Pinpoint the cell where the given text exists, returning its [X, Y] midpoint coordinate. 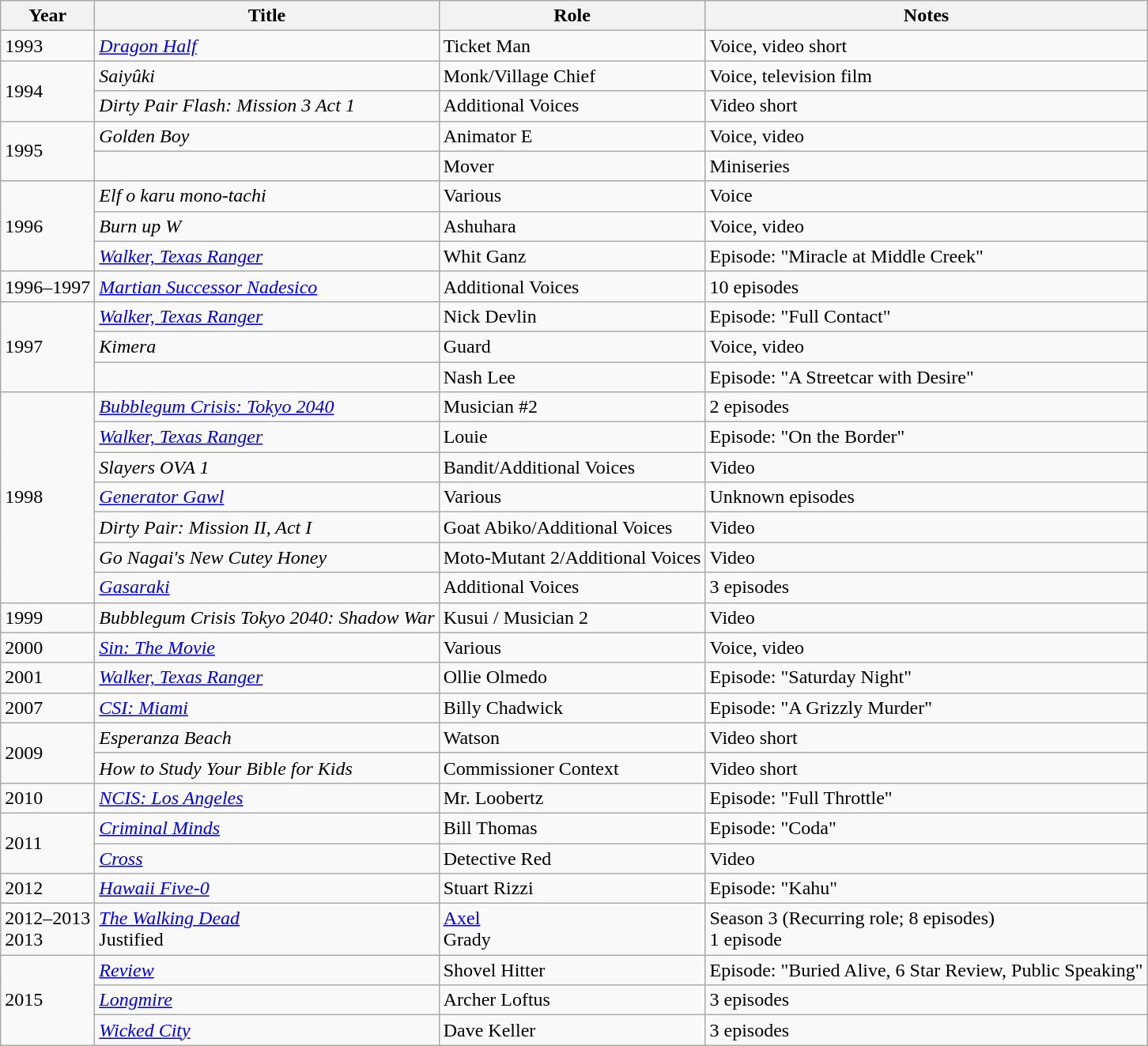
Gasaraki [267, 587]
1997 [47, 346]
2000 [47, 648]
Nash Lee [572, 377]
Moto-Mutant 2/Additional Voices [572, 557]
Sin: The Movie [267, 648]
Animator E [572, 136]
Nick Devlin [572, 316]
Episode: "Miracle at Middle Creek" [927, 256]
Dave Keller [572, 1030]
Archer Loftus [572, 1000]
Stuart Rizzi [572, 889]
Title [267, 16]
Commissioner Context [572, 768]
Kimera [267, 346]
How to Study Your Bible for Kids [267, 768]
Episode: "Buried Alive, 6 Star Review, Public Speaking" [927, 970]
1998 [47, 497]
Burn up W [267, 226]
Episode: "A Streetcar with Desire" [927, 377]
Role [572, 16]
Watson [572, 738]
2007 [47, 708]
Guard [572, 346]
Mr. Loobertz [572, 798]
10 episodes [927, 286]
1995 [47, 151]
Review [267, 970]
Episode: "Saturday Night" [927, 678]
Hawaii Five-0 [267, 889]
2010 [47, 798]
CSI: Miami [267, 708]
2 episodes [927, 407]
Slayers OVA 1 [267, 467]
2001 [47, 678]
Cross [267, 858]
Unknown episodes [927, 497]
1999 [47, 617]
Wicked City [267, 1030]
Elf o karu mono-tachi [267, 196]
Voice [927, 196]
Longmire [267, 1000]
Esperanza Beach [267, 738]
Ticket Man [572, 46]
Bill Thomas [572, 828]
Martian Successor Nadesico [267, 286]
Year [47, 16]
Musician #2 [572, 407]
Goat Abiko/Additional Voices [572, 527]
2011 [47, 843]
Episode: "Full Contact" [927, 316]
2012 [47, 889]
Louie [572, 437]
Generator Gawl [267, 497]
Kusui / Musician 2 [572, 617]
AxelGrady [572, 930]
Episode: "Kahu" [927, 889]
Miniseries [927, 166]
1993 [47, 46]
Season 3 (Recurring role; 8 episodes)1 episode [927, 930]
Bubblegum Crisis: Tokyo 2040 [267, 407]
Dirty Pair: Mission II, Act I [267, 527]
1996–1997 [47, 286]
Bubblegum Crisis Tokyo 2040: Shadow War [267, 617]
Golden Boy [267, 136]
Voice, television film [927, 76]
Episode: "Full Throttle" [927, 798]
Saiyûki [267, 76]
Detective Red [572, 858]
Episode: "On the Border" [927, 437]
2015 [47, 1000]
Go Nagai's New Cutey Honey [267, 557]
1996 [47, 226]
2012–20132013 [47, 930]
Notes [927, 16]
Shovel Hitter [572, 970]
Bandit/Additional Voices [572, 467]
2009 [47, 753]
Dragon Half [267, 46]
Dirty Pair Flash: Mission 3 Act 1 [267, 106]
Mover [572, 166]
Monk/Village Chief [572, 76]
Ollie Olmedo [572, 678]
1994 [47, 91]
Episode: "A Grizzly Murder" [927, 708]
NCIS: Los Angeles [267, 798]
The Walking DeadJustified [267, 930]
Voice, video short [927, 46]
Whit Ganz [572, 256]
Ashuhara [572, 226]
Episode: "Coda" [927, 828]
Criminal Minds [267, 828]
Billy Chadwick [572, 708]
